Detect which cell encompasses the target text, then output its [x, y] center coordinate. 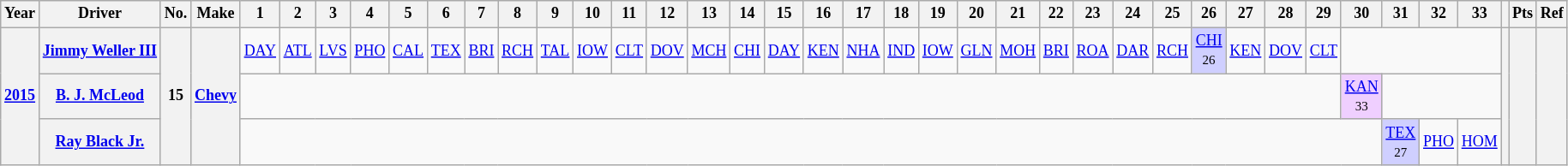
LVS [333, 50]
NHA [863, 50]
26 [1209, 14]
2015 [21, 96]
13 [709, 14]
ROA [1092, 50]
12 [667, 14]
3 [333, 14]
14 [748, 14]
23 [1092, 14]
TEX27 [1401, 142]
19 [938, 14]
11 [629, 14]
4 [370, 14]
IND [902, 50]
DAR [1133, 50]
Driver [99, 14]
21 [1018, 14]
No. [175, 14]
24 [1133, 14]
9 [555, 14]
6 [446, 14]
ATL [297, 50]
TAL [555, 50]
GLN [976, 50]
29 [1324, 14]
Year [21, 14]
22 [1056, 14]
32 [1439, 14]
CAL [408, 50]
25 [1173, 14]
27 [1246, 14]
5 [408, 14]
30 [1361, 14]
Pts [1523, 14]
8 [518, 14]
2 [297, 14]
MCH [709, 50]
Chevy [216, 96]
18 [902, 14]
1 [260, 14]
Ray Black Jr. [99, 142]
10 [593, 14]
HOM [1480, 142]
Make [216, 14]
20 [976, 14]
KAN33 [1361, 97]
MOH [1018, 50]
Jimmy Weller III [99, 50]
17 [863, 14]
B. J. McLeod [99, 97]
16 [823, 14]
33 [1480, 14]
CHI26 [1209, 50]
TEX [446, 50]
31 [1401, 14]
Ref [1552, 14]
28 [1286, 14]
7 [482, 14]
CHI [748, 50]
